Return the (x, y) coordinate for the center point of the cell that contains the specified text.  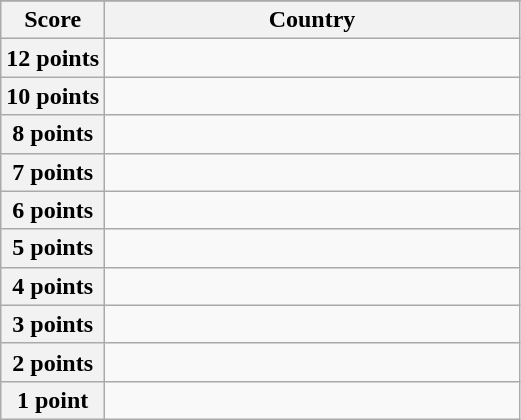
4 points (53, 286)
Score (53, 20)
12 points (53, 58)
6 points (53, 210)
5 points (53, 248)
3 points (53, 324)
Country (312, 20)
10 points (53, 96)
7 points (53, 172)
2 points (53, 362)
8 points (53, 134)
1 point (53, 400)
